Detect which cell encompasses the target text, then output its (x, y) center coordinate. 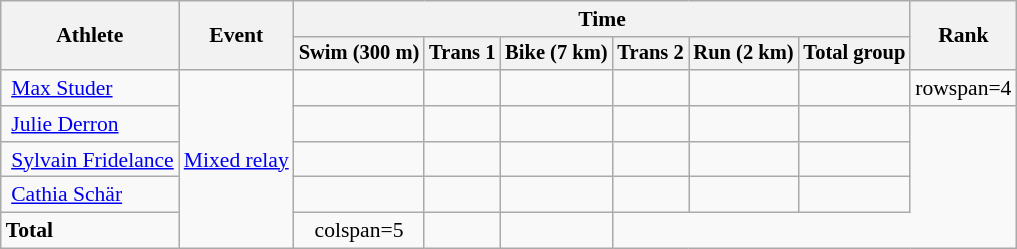
Mixed relay (236, 159)
Trans 2 (651, 54)
Max Studer (90, 88)
Rank (963, 36)
rowspan=4 (963, 88)
Julie Derron (90, 124)
Total (90, 231)
Bike (7 km) (556, 54)
Total group (854, 54)
Athlete (90, 36)
Trans 1 (462, 54)
Sylvain Fridelance (90, 160)
Event (236, 36)
Run (2 km) (743, 54)
Cathia Schär (90, 195)
colspan=5 (359, 231)
Time (602, 19)
Swim (300 m) (359, 54)
